Identify which cell holds the provided text, then report its (x, y) central coordinate. 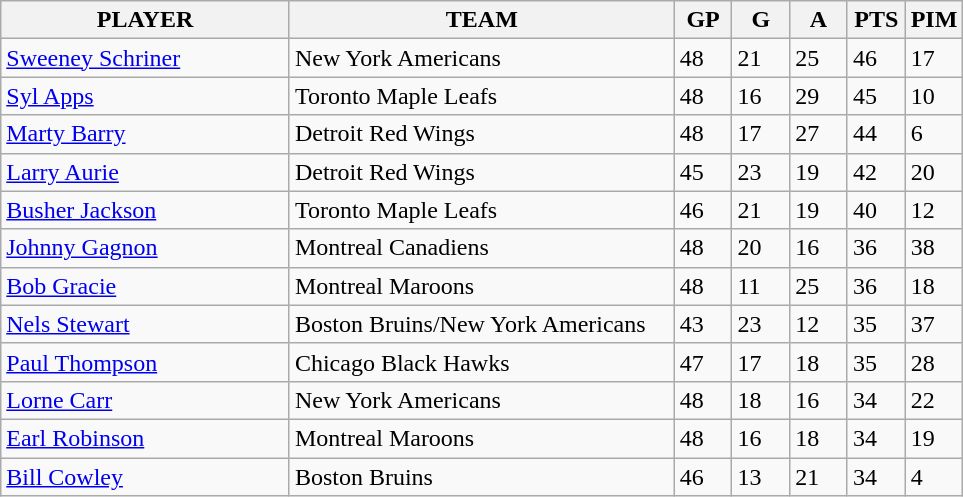
Bill Cowley (146, 477)
43 (703, 324)
38 (934, 248)
GP (703, 20)
Busher Jackson (146, 210)
Chicago Black Hawks (482, 362)
13 (761, 477)
PIM (934, 20)
29 (819, 96)
6 (934, 134)
10 (934, 96)
44 (876, 134)
Nels Stewart (146, 324)
Syl Apps (146, 96)
Sweeney Schriner (146, 58)
TEAM (482, 20)
Marty Barry (146, 134)
40 (876, 210)
Earl Robinson (146, 438)
Boston Bruins (482, 477)
27 (819, 134)
28 (934, 362)
Boston Bruins/New York Americans (482, 324)
22 (934, 400)
Lorne Carr (146, 400)
42 (876, 172)
Paul Thompson (146, 362)
A (819, 20)
G (761, 20)
Montreal Canadiens (482, 248)
47 (703, 362)
11 (761, 286)
PTS (876, 20)
4 (934, 477)
37 (934, 324)
Bob Gracie (146, 286)
Larry Aurie (146, 172)
PLAYER (146, 20)
Johnny Gagnon (146, 248)
